For the text-containing cell, return its midpoint in [X, Y] coordinate format. 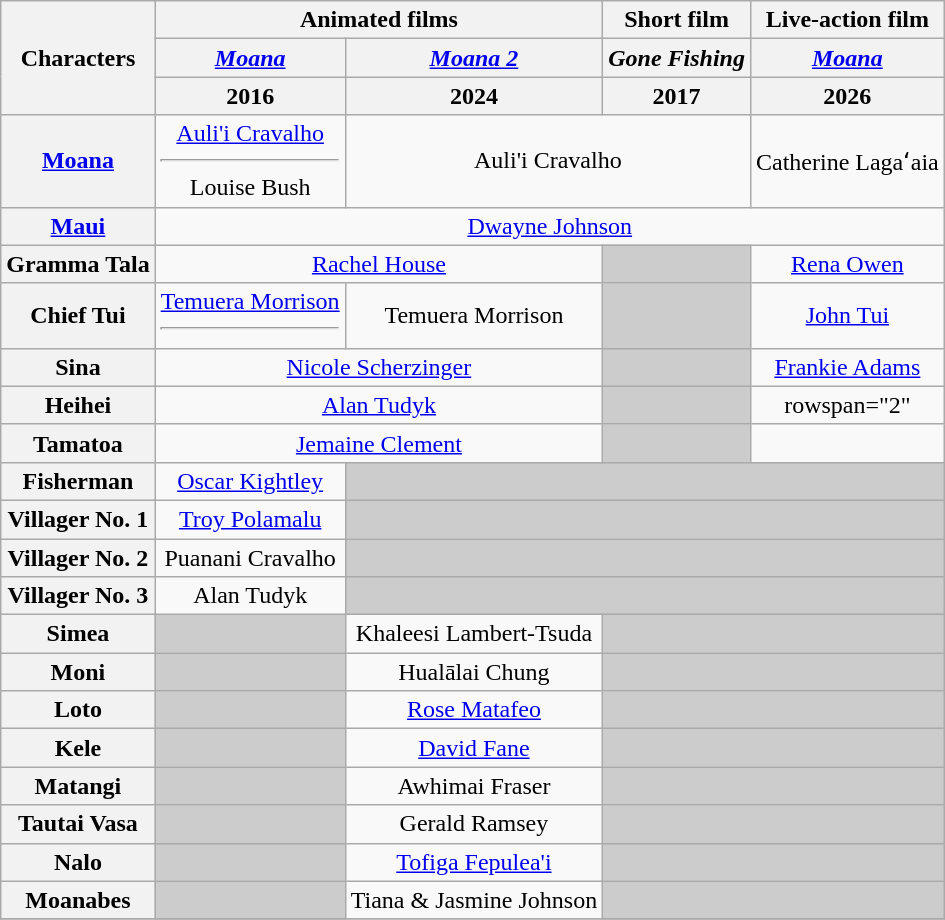
Simea [78, 634]
Rena Owen [847, 264]
Short film [677, 20]
David Fane [474, 748]
Awhimai Fraser [474, 786]
Characters [78, 58]
Gone Fishing [677, 58]
Troy Polamalu [250, 519]
Kele [78, 748]
Auli'i CravalhoLouise Bush [250, 161]
2016 [250, 96]
Loto [78, 710]
Fisherman [78, 481]
Jemaine Clement [379, 443]
Auli'i Cravalho [548, 161]
Tamatoa [78, 443]
Matangi [78, 786]
Moni [78, 672]
rowspan="2" [847, 405]
Dwayne Johnson [550, 226]
Sina [78, 367]
2024 [474, 96]
Puanani Cravalho [250, 557]
Moana 2 [474, 58]
Villager No. 1 [78, 519]
Tiana & Jasmine Johnson [474, 900]
Heihei [78, 405]
Maui [78, 226]
Rachel House [379, 264]
Tofiga Fepulea'i [474, 862]
Chief Tui [78, 316]
Nalo [78, 862]
Nicole Scherzinger [379, 367]
Hualālai Chung [474, 672]
Moanabes [78, 900]
Frankie Adams [847, 367]
Catherine Lagaʻaia [847, 161]
Animated films [379, 20]
Gerald Ramsey [474, 824]
Villager No. 3 [78, 596]
John Tui [847, 316]
Khaleesi Lambert-Tsuda [474, 634]
Villager No. 2 [78, 557]
2026 [847, 96]
2017 [677, 96]
Tautai Vasa [78, 824]
Rose Matafeo [474, 710]
Oscar Kightley [250, 481]
Live-action film [847, 20]
Gramma Tala [78, 264]
